Return [X, Y] of the center of cell containing provided text 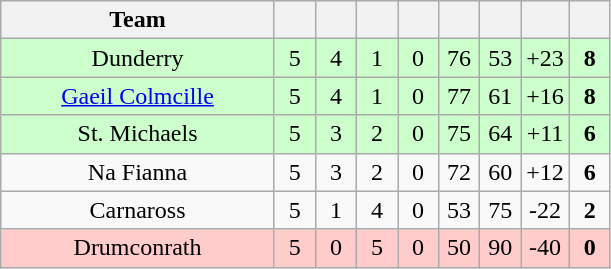
-22 [546, 210]
+12 [546, 172]
+16 [546, 96]
+23 [546, 58]
61 [500, 96]
50 [460, 248]
90 [500, 248]
77 [460, 96]
Team [138, 20]
64 [500, 134]
Drumconrath [138, 248]
St. Michaels [138, 134]
72 [460, 172]
60 [500, 172]
+11 [546, 134]
Na Fianna [138, 172]
Gaeil Colmcille [138, 96]
Dunderry [138, 58]
-40 [546, 248]
76 [460, 58]
Carnaross [138, 210]
